Detect which cell encompasses the target text, then output its (X, Y) center coordinate. 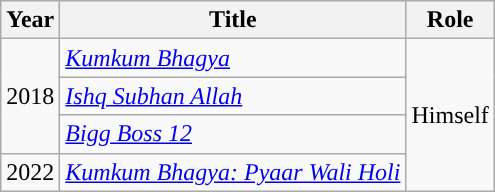
Kumkum Bhagya (233, 58)
2022 (30, 172)
Title (233, 20)
Kumkum Bhagya: Pyaar Wali Holi (233, 172)
Himself (450, 115)
2018 (30, 96)
Role (450, 20)
Ishq Subhan Allah (233, 96)
Bigg Boss 12 (233, 134)
Year (30, 20)
